Locate the cell with the specified text and output its [x, y] center coordinate. 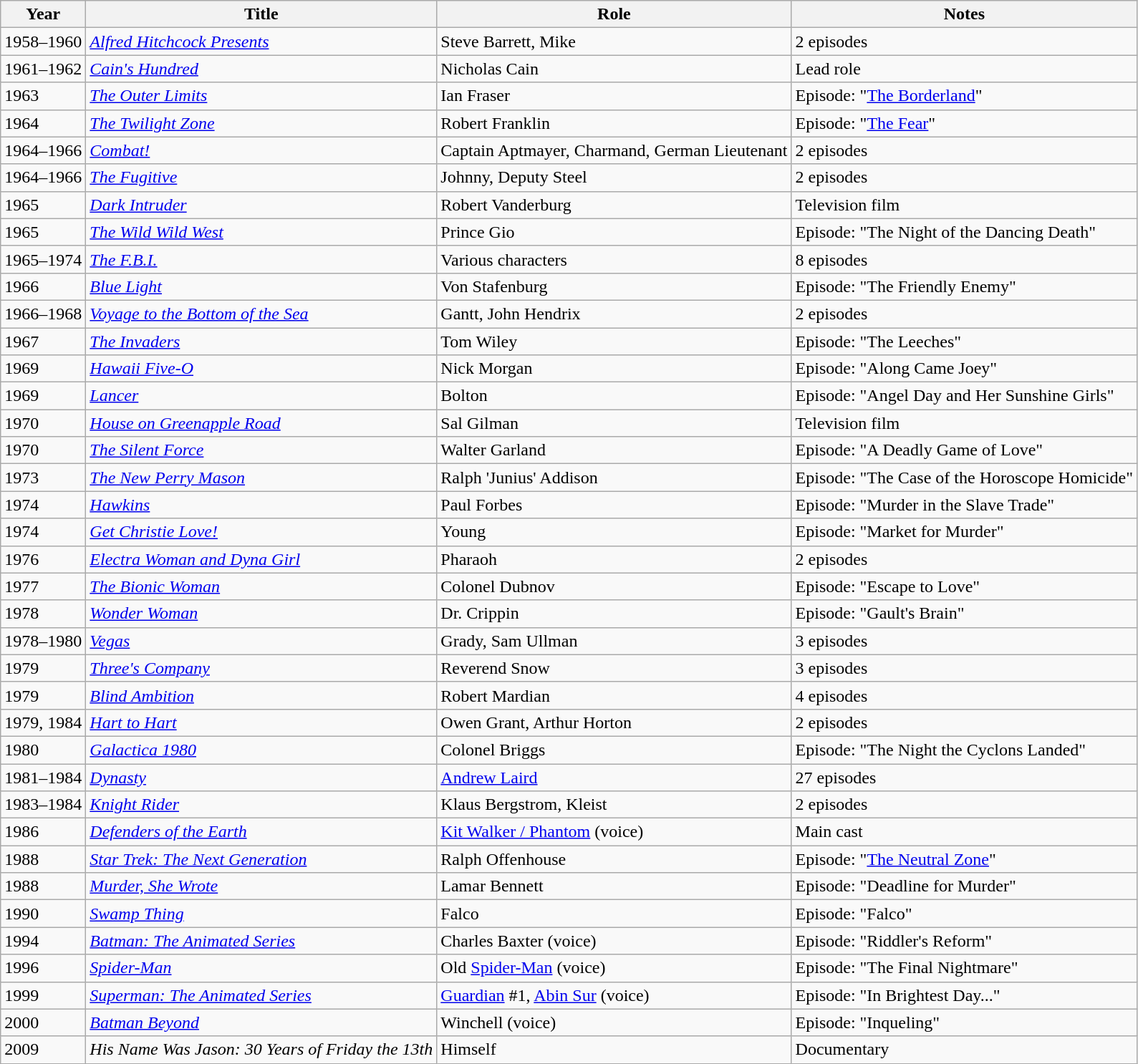
The Bionic Woman [261, 586]
Charles Baxter (voice) [614, 941]
The Outer Limits [261, 96]
Robert Mardian [614, 695]
Main cast [964, 832]
Tom Wiley [614, 342]
Wonder Woman [261, 614]
Old Spider-Man (voice) [614, 968]
Prince Gio [614, 232]
Episode: "The Final Nightmare" [964, 968]
Batman: The Animated Series [261, 941]
1973 [43, 478]
Reverend Snow [614, 668]
The Twilight Zone [261, 123]
Kit Walker / Phantom (voice) [614, 832]
Voyage to the Bottom of the Sea [261, 314]
1978 [43, 614]
Ralph Offenhouse [614, 859]
Combat! [261, 150]
Documentary [964, 1050]
House on Greenapple Road [261, 423]
1999 [43, 995]
Episode: "Along Came Joey" [964, 369]
The Wild Wild West [261, 232]
Episode: "A Deadly Game of Love" [964, 450]
Von Stafenburg [614, 286]
Vegas [261, 641]
Himself [614, 1050]
Andrew Laird [614, 777]
Three's Company [261, 668]
Role [614, 14]
1966 [43, 286]
Knight Rider [261, 805]
Episode: "The Borderland" [964, 96]
1965–1974 [43, 259]
1994 [43, 941]
4 episodes [964, 695]
Hart to Hart [261, 722]
The F.B.I. [261, 259]
1966–1968 [43, 314]
Episode: "Deadline for Murder" [964, 886]
The New Perry Mason [261, 478]
Ralph 'Junius' Addison [614, 478]
Episode: "Angel Day and Her Sunshine Girls" [964, 396]
Star Trek: The Next Generation [261, 859]
1978–1980 [43, 641]
Superman: The Animated Series [261, 995]
Winchell (voice) [614, 1022]
1963 [43, 96]
Lancer [261, 396]
Episode: "The Fear" [964, 123]
Walter Garland [614, 450]
Paul Forbes [614, 505]
Galactica 1980 [261, 750]
1967 [43, 342]
Alfred Hitchcock Presents [261, 42]
Murder, She Wrote [261, 886]
Episode: "The Night of the Dancing Death" [964, 232]
Episode: "In Brightest Day..." [964, 995]
Episode: "Falco" [964, 914]
Title [261, 14]
Episode: "The Friendly Enemy" [964, 286]
1979, 1984 [43, 722]
Episode: "Murder in the Slave Trade" [964, 505]
1986 [43, 832]
Spider-Man [261, 968]
Ian Fraser [614, 96]
Owen Grant, Arthur Horton [614, 722]
Episode: "Market for Murder" [964, 532]
Colonel Briggs [614, 750]
Dark Intruder [261, 205]
1996 [43, 968]
The Silent Force [261, 450]
Episode: "The Case of the Horoscope Homicide" [964, 478]
Various characters [614, 259]
Episode: "The Leeches" [964, 342]
Episode: "Inqueling" [964, 1022]
27 episodes [964, 777]
Defenders of the Earth [261, 832]
Episode: "The Neutral Zone" [964, 859]
Notes [964, 14]
Electra Woman and Dyna Girl [261, 559]
1977 [43, 586]
Nicholas Cain [614, 69]
Dr. Crippin [614, 614]
Guardian #1, Abin Sur (voice) [614, 995]
Robert Vanderburg [614, 205]
1990 [43, 914]
Klaus Bergstrom, Kleist [614, 805]
Year [43, 14]
8 episodes [964, 259]
Gantt, John Hendrix [614, 314]
2000 [43, 1022]
1983–1984 [43, 805]
1980 [43, 750]
Grady, Sam Ullman [614, 641]
Episode: "Gault's Brain" [964, 614]
Robert Franklin [614, 123]
His Name Was Jason: 30 Years of Friday the 13th [261, 1050]
Dynasty [261, 777]
Colonel Dubnov [614, 586]
Cain's Hundred [261, 69]
Hawaii Five-O [261, 369]
Blue Light [261, 286]
Falco [614, 914]
The Invaders [261, 342]
1964 [43, 123]
Young [614, 532]
Swamp Thing [261, 914]
1981–1984 [43, 777]
Episode: "Escape to Love" [964, 586]
2009 [43, 1050]
Lamar Bennett [614, 886]
Pharaoh [614, 559]
Captain Aptmayer, Charmand, German Lieutenant [614, 150]
Blind Ambition [261, 695]
Bolton [614, 396]
Episode: "The Night the Cyclons Landed" [964, 750]
Sal Gilman [614, 423]
Episode: "Riddler's Reform" [964, 941]
Batman Beyond [261, 1022]
Nick Morgan [614, 369]
Lead role [964, 69]
1961–1962 [43, 69]
Hawkins [261, 505]
The Fugitive [261, 178]
1976 [43, 559]
Get Christie Love! [261, 532]
Steve Barrett, Mike [614, 42]
1958–1960 [43, 42]
Johnny, Deputy Steel [614, 178]
